Identify which cell holds the provided text, then report its [x, y] central coordinate. 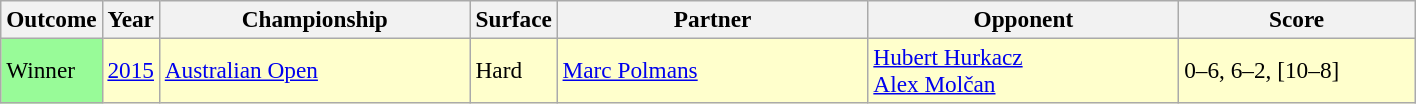
Australian Open [314, 70]
Marc Polmans [712, 70]
Surface [514, 19]
Hubert Hurkacz Alex Molčan [1024, 70]
Score [1297, 19]
Outcome [52, 19]
Year [130, 19]
2015 [130, 70]
0–6, 6–2, [10–8] [1297, 70]
Partner [712, 19]
Hard [514, 70]
Championship [314, 19]
Opponent [1024, 19]
Winner [52, 70]
